Detect which cell encompasses the target text, then output its (X, Y) center coordinate. 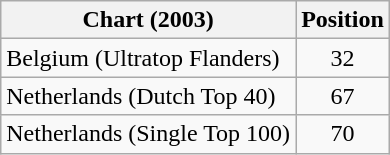
Chart (2003) (148, 20)
Netherlands (Single Top 100) (148, 134)
Belgium (Ultratop Flanders) (148, 58)
32 (343, 58)
Netherlands (Dutch Top 40) (148, 96)
70 (343, 134)
Position (343, 20)
67 (343, 96)
